Provide the (X, Y) coordinate of the cell's center where the given text is located.  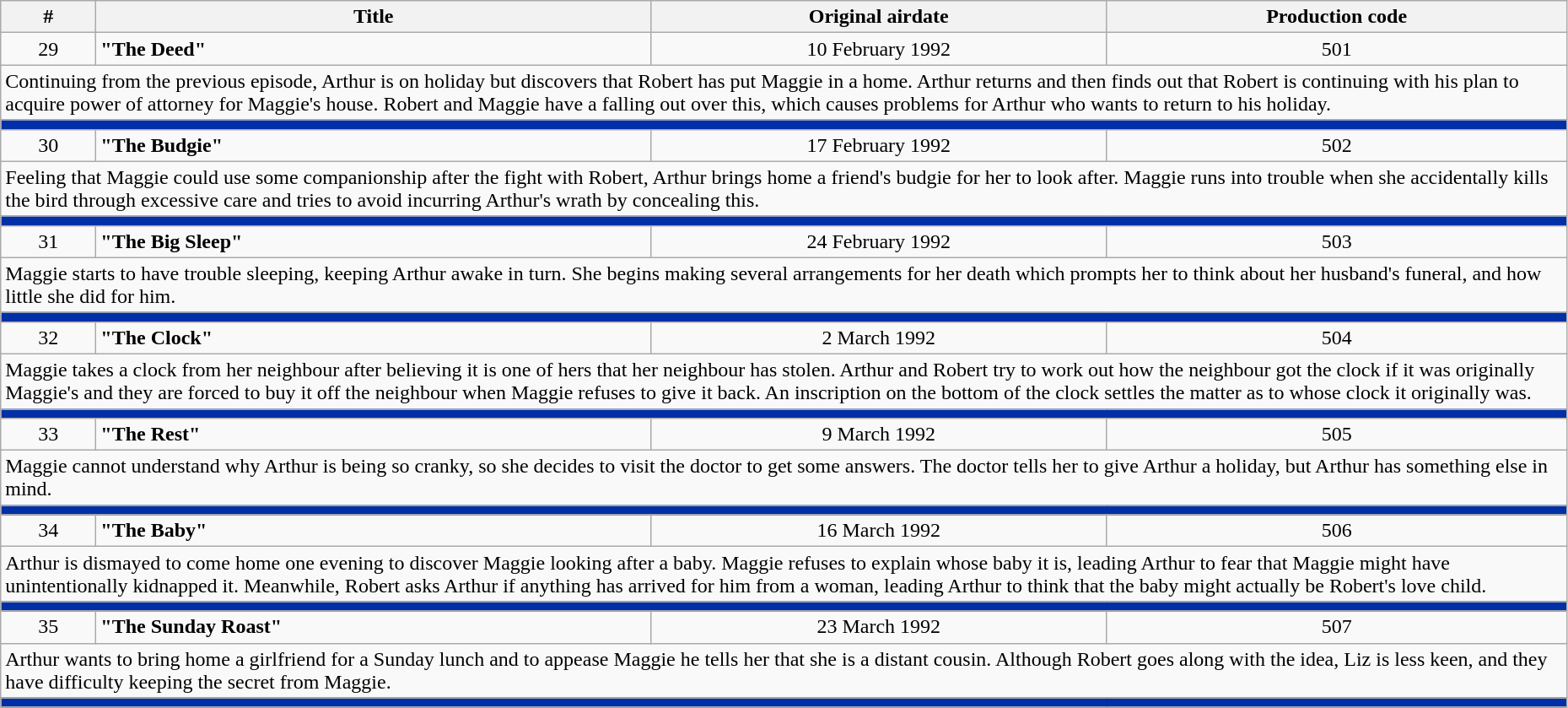
35 (49, 627)
"The Sunday Roast" (374, 627)
501 (1336, 49)
"The Deed" (374, 49)
504 (1336, 338)
"The Clock" (374, 338)
502 (1336, 145)
506 (1336, 531)
"The Baby" (374, 531)
"The Rest" (374, 435)
29 (49, 49)
Production code (1336, 17)
34 (49, 531)
503 (1336, 241)
507 (1336, 627)
# (49, 17)
"The Budgie" (374, 145)
17 February 1992 (879, 145)
30 (49, 145)
31 (49, 241)
9 March 1992 (879, 435)
10 February 1992 (879, 49)
16 March 1992 (879, 531)
23 March 1992 (879, 627)
Title (374, 17)
32 (49, 338)
"The Big Sleep" (374, 241)
Original airdate (879, 17)
33 (49, 435)
505 (1336, 435)
2 March 1992 (879, 338)
24 February 1992 (879, 241)
